Scan for the cell matching the given text and deliver its (x, y) coordinate at center. 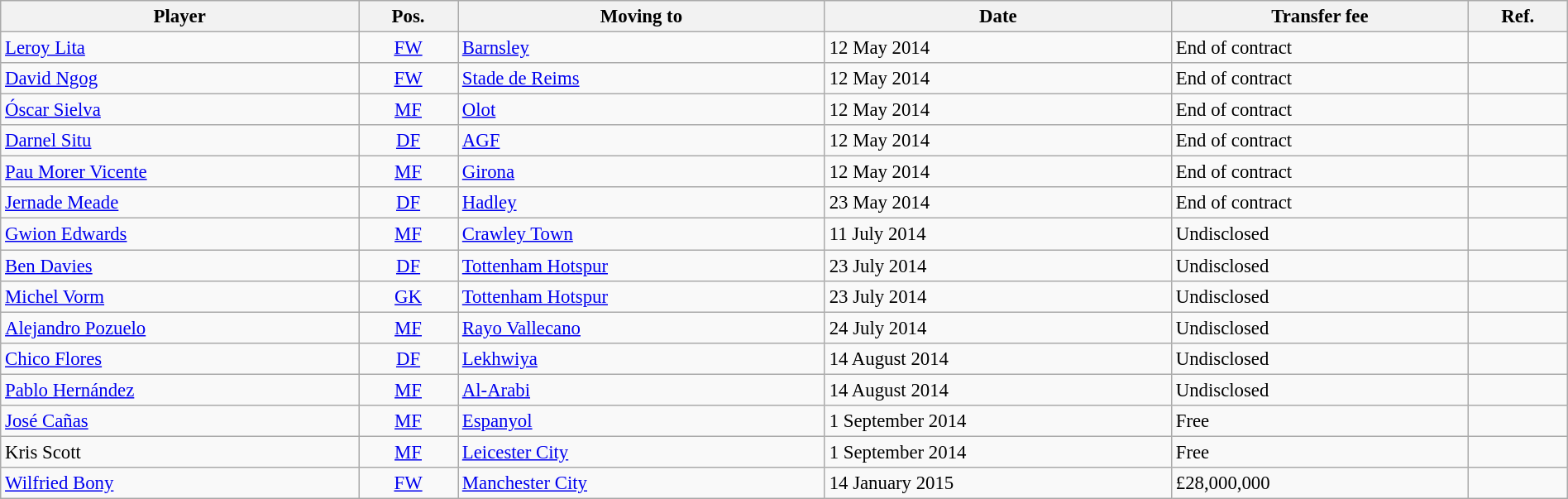
David Ngog (180, 79)
Transfer fee (1320, 17)
Hadley (642, 203)
Gwion Edwards (180, 234)
Stade de Reims (642, 79)
Darnel Situ (180, 141)
Manchester City (642, 483)
Pos. (409, 17)
Crawley Town (642, 234)
Óscar Sielva (180, 110)
Alejandro Pozuelo (180, 328)
Barnsley (642, 48)
AGF (642, 141)
14 January 2015 (997, 483)
Rayo Vallecano (642, 328)
Player (180, 17)
11 July 2014 (997, 234)
Leicester City (642, 452)
Wilfried Bony (180, 483)
24 July 2014 (997, 328)
Michel Vorm (180, 296)
Kris Scott (180, 452)
Ref. (1518, 17)
Pablo Hernández (180, 390)
23 May 2014 (997, 203)
Chico Flores (180, 358)
Lekhwiya (642, 358)
Espanyol (642, 421)
Jernade Meade (180, 203)
Olot (642, 110)
Moving to (642, 17)
José Cañas (180, 421)
Leroy Lita (180, 48)
Date (997, 17)
Ben Davies (180, 266)
Girona (642, 172)
Al-Arabi (642, 390)
Pau Morer Vicente (180, 172)
£28,000,000 (1320, 483)
GK (409, 296)
